Identify which cell holds the provided text, then report its (x, y) central coordinate. 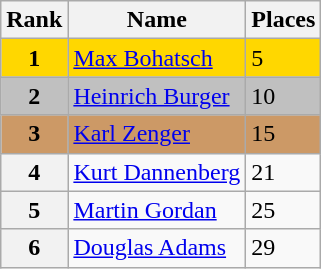
15 (284, 134)
Heinrich Burger (157, 96)
10 (284, 96)
Places (284, 20)
Name (157, 20)
Douglas Adams (157, 248)
2 (34, 96)
21 (284, 172)
6 (34, 248)
25 (284, 210)
Martin Gordan (157, 210)
1 (34, 58)
Karl Zenger (157, 134)
Rank (34, 20)
29 (284, 248)
Max Bohatsch (157, 58)
3 (34, 134)
Kurt Dannenberg (157, 172)
4 (34, 172)
